Pinpoint the cell where the given text exists, returning its (x, y) midpoint coordinate. 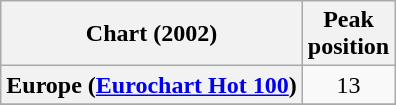
13 (348, 85)
Europe (Eurochart Hot 100) (152, 85)
Chart (2002) (152, 34)
Peakposition (348, 34)
